For the text-containing cell, return its midpoint in (x, y) coordinate format. 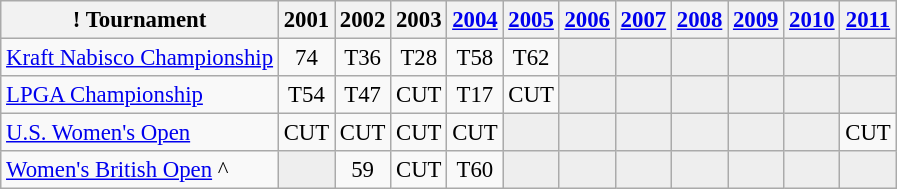
2009 (756, 20)
T28 (419, 58)
T54 (306, 95)
2010 (812, 20)
2001 (306, 20)
2004 (475, 20)
2005 (531, 20)
Women's British Open ^ (140, 170)
U.S. Women's Open (140, 133)
! Tournament (140, 20)
T36 (363, 58)
T17 (475, 95)
2003 (419, 20)
74 (306, 58)
2002 (363, 20)
2006 (587, 20)
LPGA Championship (140, 95)
2008 (699, 20)
Kraft Nabisco Championship (140, 58)
T58 (475, 58)
2011 (868, 20)
59 (363, 170)
2007 (643, 20)
T62 (531, 58)
T47 (363, 95)
T60 (475, 170)
